Find where the given text appears and provide that cell's center as [X, Y] coordinate. 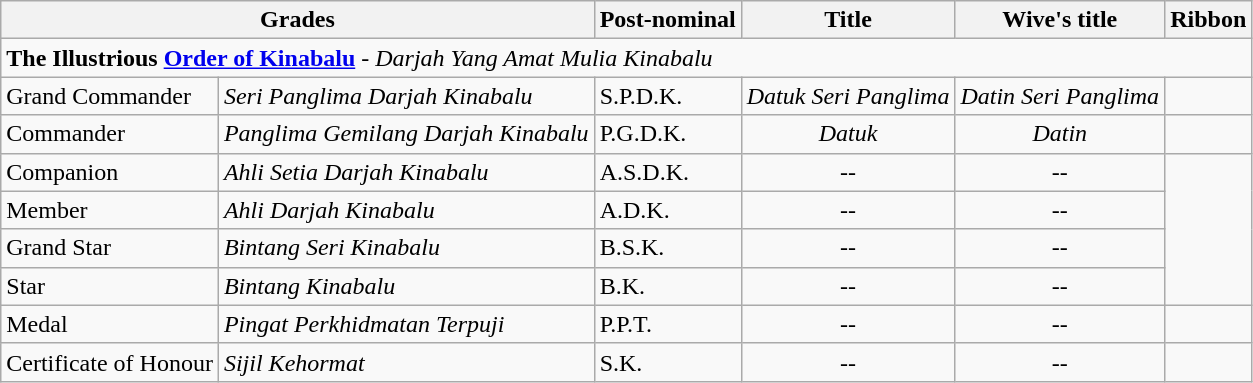
B.S.K. [668, 248]
Seri Panglima Darjah Kinabalu [406, 96]
Datuk [848, 134]
P.P.T. [668, 324]
Wive's title [1060, 20]
Commander [110, 134]
Title [848, 20]
Datuk Seri Panglima [848, 96]
Sijil Kehormat [406, 362]
Ahli Darjah Kinabalu [406, 210]
Pingat Perkhidmatan Terpuji [406, 324]
Bintang Seri Kinabalu [406, 248]
S.K. [668, 362]
A.S.D.K. [668, 172]
Ahli Setia Darjah Kinabalu [406, 172]
Medal [110, 324]
Post-nominal [668, 20]
Ribbon [1208, 20]
Companion [110, 172]
Datin [1060, 134]
The Illustrious Order of Kinabalu - Darjah Yang Amat Mulia Kinabalu [626, 58]
Star [110, 286]
Grades [298, 20]
P.G.D.K. [668, 134]
A.D.K. [668, 210]
Bintang Kinabalu [406, 286]
B.K. [668, 286]
S.P.D.K. [668, 96]
Panglima Gemilang Darjah Kinabalu [406, 134]
Grand Commander [110, 96]
Member [110, 210]
Datin Seri Panglima [1060, 96]
Grand Star [110, 248]
Certificate of Honour [110, 362]
